Return the (x, y) coordinate for the center point of the cell that contains the specified text.  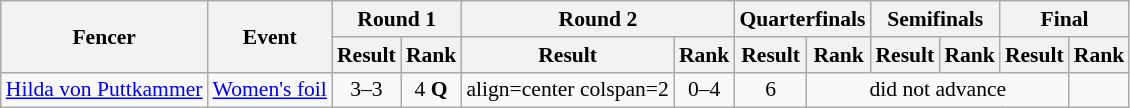
Hilda von Puttkammer (104, 90)
4 Q (432, 90)
6 (770, 90)
3–3 (366, 90)
Round 1 (396, 19)
Event (270, 36)
Semifinals (934, 19)
did not advance (938, 90)
Women's foil (270, 90)
Round 2 (598, 19)
0–4 (704, 90)
Quarterfinals (802, 19)
Final (1064, 19)
align=center colspan=2 (567, 90)
Fencer (104, 36)
